Return [x, y] of the center of cell containing provided text 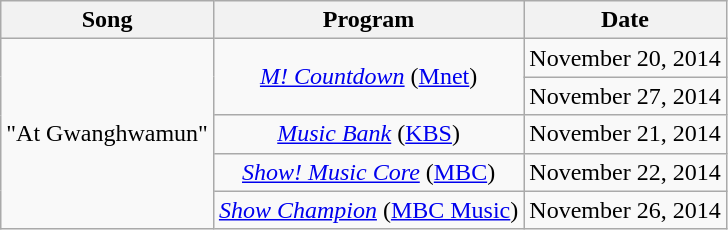
Show Champion (MBC Music) [368, 210]
Program [368, 20]
Music Bank (KBS) [368, 134]
November 20, 2014 [625, 58]
November 26, 2014 [625, 210]
November 22, 2014 [625, 172]
November 21, 2014 [625, 134]
November 27, 2014 [625, 96]
"At Gwanghwamun" [108, 134]
Song [108, 20]
Date [625, 20]
M! Countdown (Mnet) [368, 77]
Show! Music Core (MBC) [368, 172]
